Provide the [x, y] coordinate of the cell's center where the given text is located.  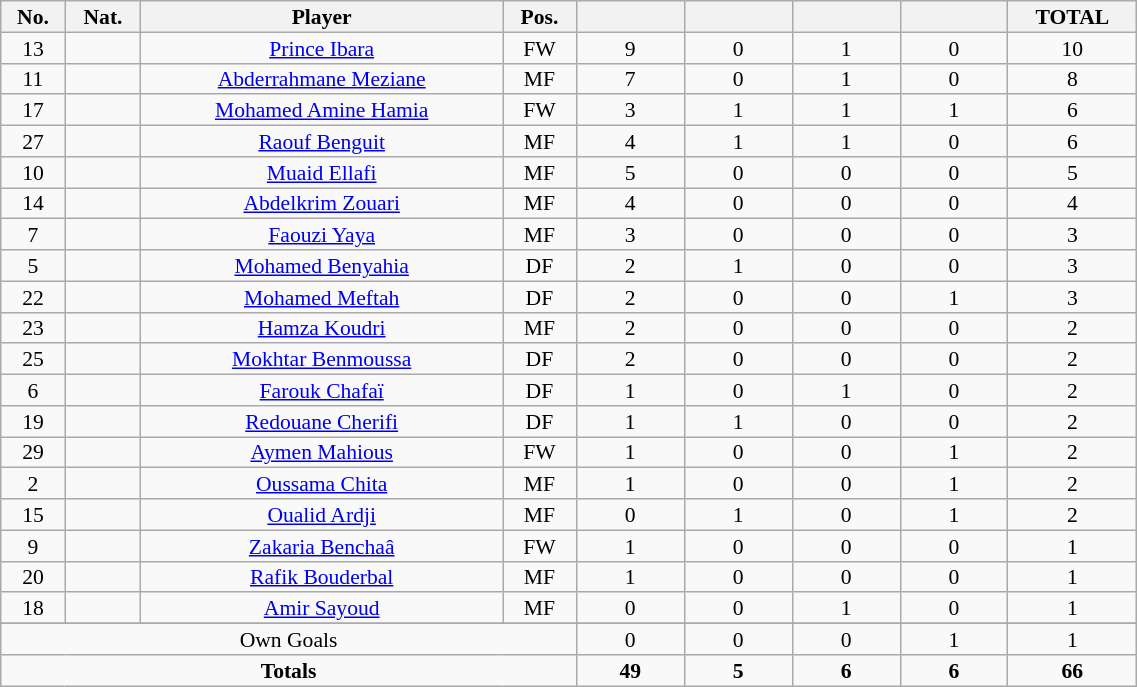
TOTAL [1072, 16]
Zakaria Benchaâ [322, 546]
Abderrahmane Meziane [322, 78]
Hamza Koudri [322, 328]
Mohamed Amine Hamia [322, 110]
14 [33, 204]
11 [33, 78]
Raouf Benguit [322, 142]
25 [33, 360]
22 [33, 296]
8 [1072, 78]
Nat. [103, 16]
18 [33, 608]
15 [33, 514]
Totals [289, 670]
23 [33, 328]
Faouzi Yaya [322, 234]
Oussama Chita [322, 484]
27 [33, 142]
19 [33, 422]
20 [33, 576]
Prince Ibara [322, 48]
Mohamed Benyahia [322, 266]
Aymen Mahious [322, 452]
Muaid Ellafi [322, 172]
Amir Sayoud [322, 608]
Rafik Bouderbal [322, 576]
No. [33, 16]
Oualid Ardji [322, 514]
Pos. [540, 16]
49 [630, 670]
Mokhtar Benmoussa [322, 360]
Player [322, 16]
29 [33, 452]
Redouane Cherifi [322, 422]
Mohamed Meftah [322, 296]
Abdelkrim Zouari [322, 204]
17 [33, 110]
66 [1072, 670]
Farouk Chafaï [322, 390]
Own Goals [289, 640]
13 [33, 48]
